Find where the given text appears and provide that cell's center as [x, y] coordinate. 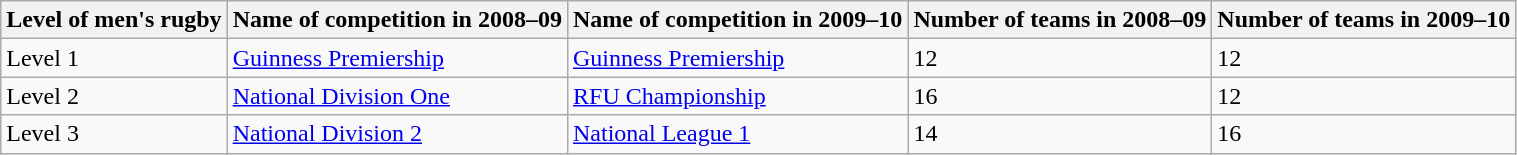
Level 3 [114, 134]
National League 1 [737, 134]
Level 1 [114, 58]
14 [1060, 134]
Level 2 [114, 96]
National Division 2 [397, 134]
Name of competition in 2009–10 [737, 20]
Number of teams in 2008–09 [1060, 20]
Level of men's rugby [114, 20]
Number of teams in 2009–10 [1364, 20]
RFU Championship [737, 96]
Name of competition in 2008–09 [397, 20]
National Division One [397, 96]
